For the text-containing cell, return its midpoint in [x, y] coordinate format. 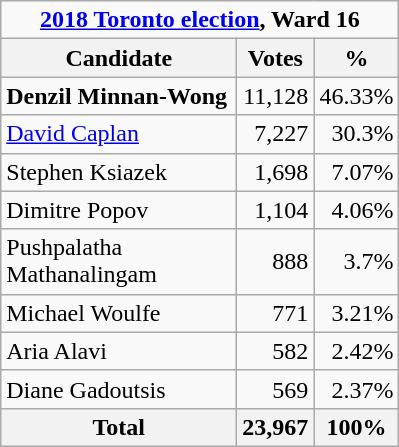
30.3% [356, 134]
Michael Woulfe [119, 313]
46.33% [356, 96]
Diane Gadoutsis [119, 389]
Candidate [119, 58]
771 [276, 313]
2018 Toronto election, Ward 16 [200, 20]
7.07% [356, 172]
3.21% [356, 313]
Votes [276, 58]
Total [119, 427]
Aria Alavi [119, 351]
David Caplan [119, 134]
11,128 [276, 96]
% [356, 58]
23,967 [276, 427]
4.06% [356, 210]
Denzil Minnan-Wong [119, 96]
2.42% [356, 351]
2.37% [356, 389]
100% [356, 427]
Dimitre Popov [119, 210]
3.7% [356, 262]
Stephen Ksiazek [119, 172]
1,104 [276, 210]
7,227 [276, 134]
569 [276, 389]
582 [276, 351]
Pushpalatha Mathanalingam [119, 262]
1,698 [276, 172]
888 [276, 262]
